Detect which cell encompasses the target text, then output its [x, y] center coordinate. 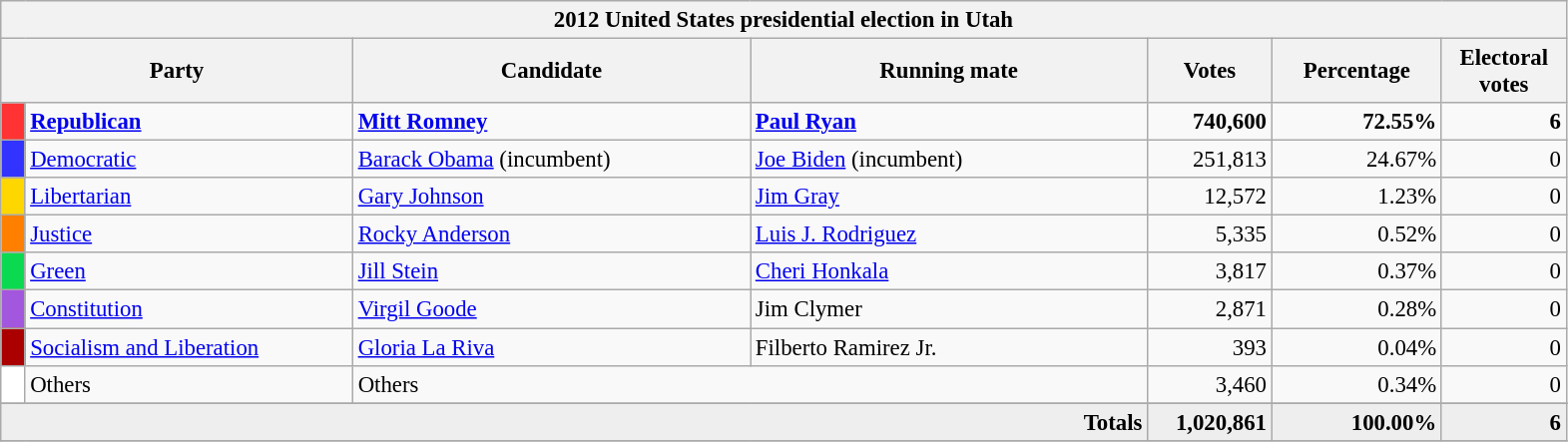
Candidate [551, 72]
1,020,861 [1210, 422]
Libertarian [189, 197]
740,600 [1210, 122]
393 [1210, 347]
72.55% [1356, 122]
Luis J. Rodriguez [949, 234]
Virgil Goode [551, 309]
3,817 [1210, 272]
Republican [189, 122]
Percentage [1356, 72]
Constitution [189, 309]
Mitt Romney [551, 122]
2012 United States presidential election in Utah [784, 20]
12,572 [1210, 197]
0.52% [1356, 234]
Totals [575, 422]
Filberto Ramirez Jr. [949, 347]
2,871 [1210, 309]
0.04% [1356, 347]
0.28% [1356, 309]
1.23% [1356, 197]
Electoral votes [1503, 72]
Gloria La Riva [551, 347]
24.67% [1356, 160]
Barack Obama (incumbent) [551, 160]
Jill Stein [551, 272]
0.37% [1356, 272]
Paul Ryan [949, 122]
Gary Johnson [551, 197]
Justice [189, 234]
100.00% [1356, 422]
Joe Biden (incumbent) [949, 160]
Rocky Anderson [551, 234]
3,460 [1210, 384]
Jim Gray [949, 197]
Party [178, 72]
Running mate [949, 72]
Jim Clymer [949, 309]
Democratic [189, 160]
5,335 [1210, 234]
251,813 [1210, 160]
Cheri Honkala [949, 272]
Votes [1210, 72]
0.34% [1356, 384]
Green [189, 272]
Socialism and Liberation [189, 347]
